Output the [X, Y] coordinate of the center of the cell containing the given text.  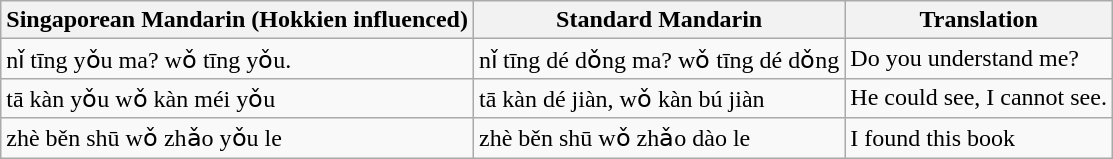
Do you understand me? [979, 59]
Translation [979, 20]
tā kàn dé jiàn, wǒ kàn bú jiàn [658, 98]
I found this book [979, 138]
He could see, I cannot see. [979, 98]
nǐ tīng yǒu ma? wǒ tīng yǒu. [238, 59]
zhè běn shū wǒ zhǎo yǒu le [238, 138]
zhè běn shū wǒ zhǎo dào le [658, 138]
Standard Mandarin [658, 20]
tā kàn yǒu wǒ kàn méi yǒu [238, 98]
Singaporean Mandarin (Hokkien influenced) [238, 20]
nǐ tīng dé dǒng ma? wǒ tīng dé dǒng [658, 59]
